Provide the (x, y) coordinate of the cell's center where the given text is located.  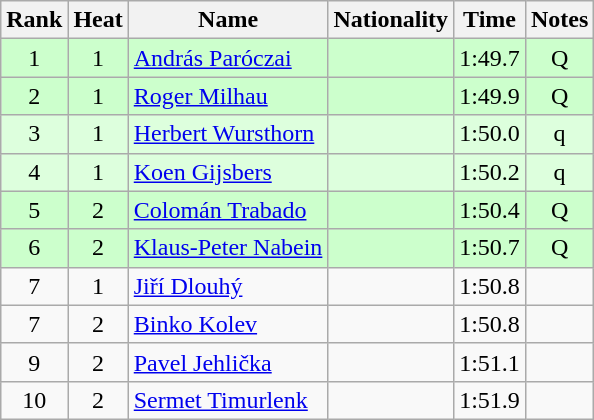
1:51.9 (490, 400)
Heat (98, 20)
Notes (559, 20)
4 (34, 172)
Rank (34, 20)
1:50.7 (490, 248)
Jiří Dlouhý (228, 286)
1:49.7 (490, 58)
1:50.4 (490, 210)
1:50.0 (490, 134)
András Paróczai (228, 58)
10 (34, 400)
Herbert Wursthorn (228, 134)
Colomán Trabado (228, 210)
Binko Kolev (228, 324)
Name (228, 20)
9 (34, 362)
1:49.9 (490, 96)
Klaus-Peter Nabein (228, 248)
1:51.1 (490, 362)
1:50.2 (490, 172)
Sermet Timurlenk (228, 400)
Koen Gijsbers (228, 172)
6 (34, 248)
Nationality (391, 20)
Time (490, 20)
Roger Milhau (228, 96)
3 (34, 134)
5 (34, 210)
Pavel Jehlička (228, 362)
